From the cell containing the given text, extract its center point as [X, Y] coordinate. 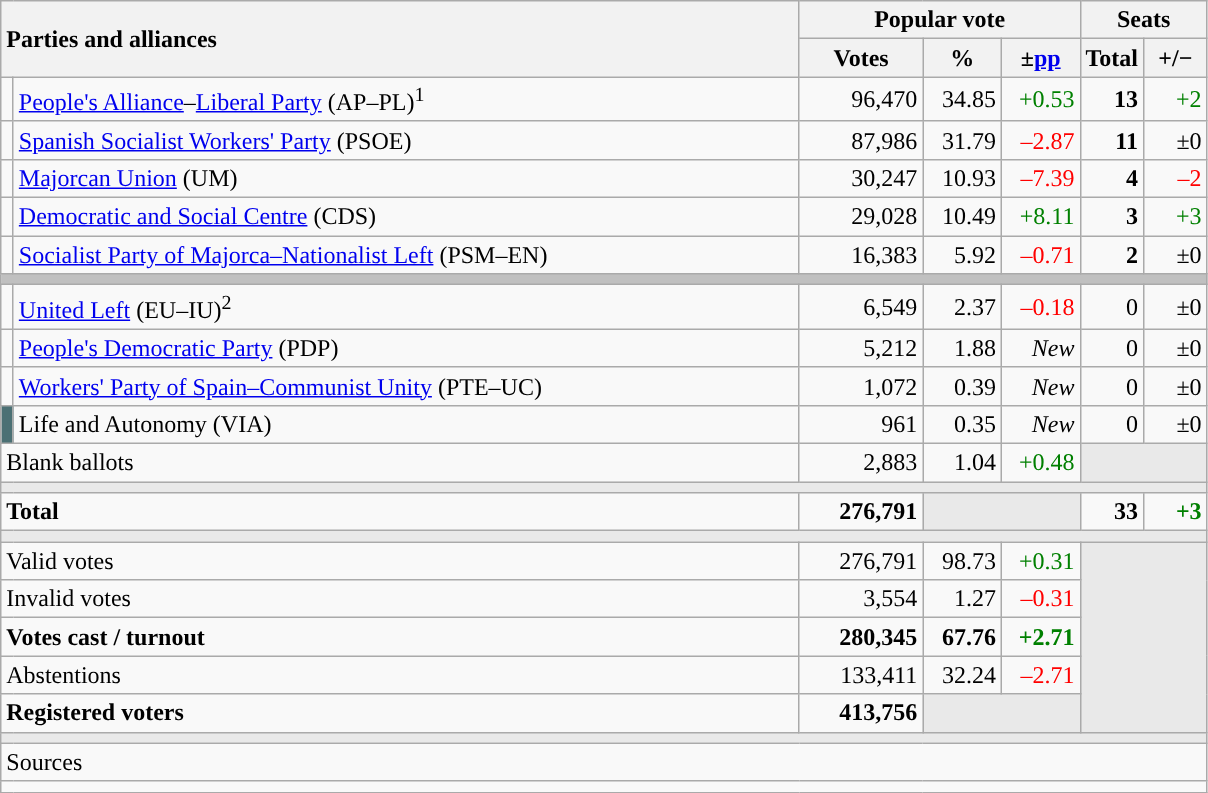
% [962, 58]
5,212 [861, 348]
6,549 [861, 308]
413,756 [861, 713]
13 [1112, 100]
Registered voters [400, 713]
±pp [1040, 58]
961 [861, 424]
0.39 [962, 386]
4 [1112, 178]
–2.87 [1040, 140]
–7.39 [1040, 178]
Popular vote [940, 20]
67.76 [962, 637]
3,554 [861, 599]
+/− [1176, 58]
10.93 [962, 178]
+0.31 [1040, 561]
+0.48 [1040, 462]
96,470 [861, 100]
–0.71 [1040, 255]
People's Alliance–Liberal Party (AP–PL)1 [406, 100]
29,028 [861, 217]
+0.53 [1040, 100]
98.73 [962, 561]
Valid votes [400, 561]
+2.71 [1040, 637]
Votes cast / turnout [400, 637]
2,883 [861, 462]
10.49 [962, 217]
2 [1112, 255]
1.88 [962, 348]
–2 [1176, 178]
1,072 [861, 386]
1.27 [962, 599]
11 [1112, 140]
34.85 [962, 100]
31.79 [962, 140]
Spanish Socialist Workers' Party (PSOE) [406, 140]
1.04 [962, 462]
32.24 [962, 675]
+2 [1176, 100]
Socialist Party of Majorca–Nationalist Left (PSM–EN) [406, 255]
Invalid votes [400, 599]
87,986 [861, 140]
280,345 [861, 637]
3 [1112, 217]
Sources [604, 762]
Votes [861, 58]
0.35 [962, 424]
+8.11 [1040, 217]
Democratic and Social Centre (CDS) [406, 217]
United Left (EU–IU)2 [406, 308]
16,383 [861, 255]
133,411 [861, 675]
–0.31 [1040, 599]
Life and Autonomy (VIA) [406, 424]
–0.18 [1040, 308]
33 [1112, 512]
2.37 [962, 308]
Majorcan Union (UM) [406, 178]
30,247 [861, 178]
Blank ballots [400, 462]
People's Democratic Party (PDP) [406, 348]
5.92 [962, 255]
Seats [1144, 20]
Abstentions [400, 675]
–2.71 [1040, 675]
Parties and alliances [400, 39]
Workers' Party of Spain–Communist Unity (PTE–UC) [406, 386]
